Capture the cell that displays the provided text and extract its (X, Y) central coordinate. 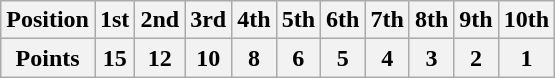
3rd (208, 20)
Position (48, 20)
1 (526, 58)
5 (343, 58)
9th (476, 20)
2nd (160, 20)
10th (526, 20)
6th (343, 20)
3 (431, 58)
12 (160, 58)
6 (298, 58)
Points (48, 58)
8th (431, 20)
4 (387, 58)
4th (254, 20)
1st (114, 20)
7th (387, 20)
8 (254, 58)
2 (476, 58)
15 (114, 58)
10 (208, 58)
5th (298, 20)
